Find where the given text appears and provide that cell's center as [x, y] coordinate. 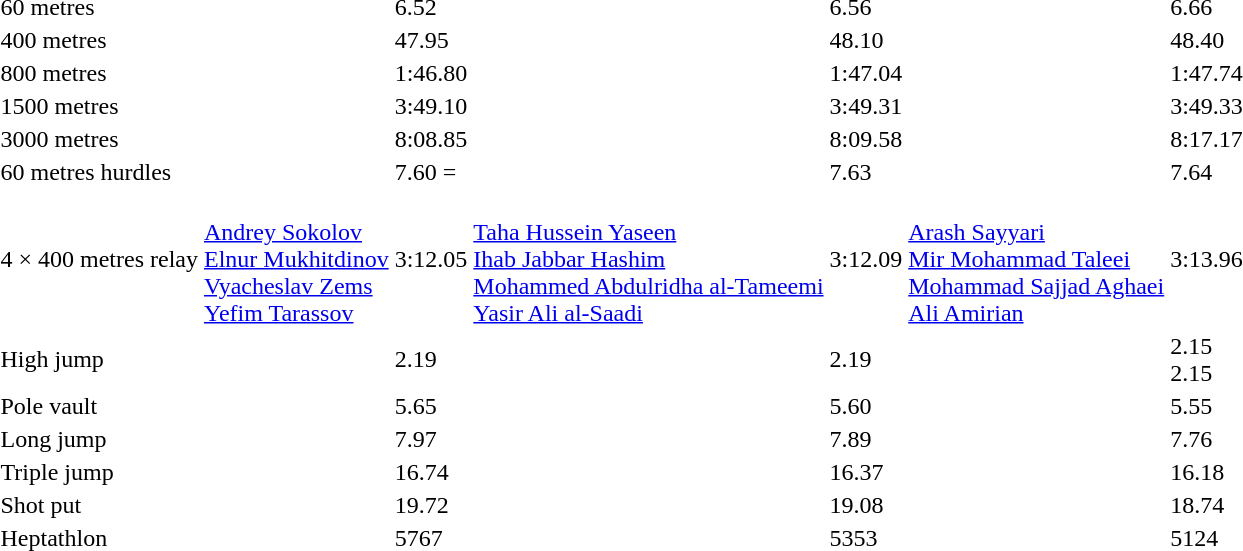
1:47.04 [866, 73]
8:08.85 [431, 139]
5.60 [866, 406]
3:12.05 [431, 259]
3:12.09 [866, 259]
5.65 [431, 406]
Andrey SokolovElnur MukhitdinovVyacheslav ZemsYefim Tarassov [296, 259]
Arash SayyariMir Mohammad TaleeiMohammad Sajjad AghaeiAli Amirian [1036, 259]
1:46.80 [431, 73]
16.74 [431, 472]
3:49.10 [431, 106]
48.10 [866, 40]
Taha Hussein YaseenIhab Jabbar HashimMohammed Abdulridha al-TameemiYasir Ali al-Saadi [648, 259]
7.60 = [431, 172]
3:49.31 [866, 106]
7.89 [866, 439]
16.37 [866, 472]
7.97 [431, 439]
8:09.58 [866, 139]
7.63 [866, 172]
47.95 [431, 40]
19.72 [431, 505]
19.08 [866, 505]
